From the cell containing the given text, extract its center point as [X, Y] coordinate. 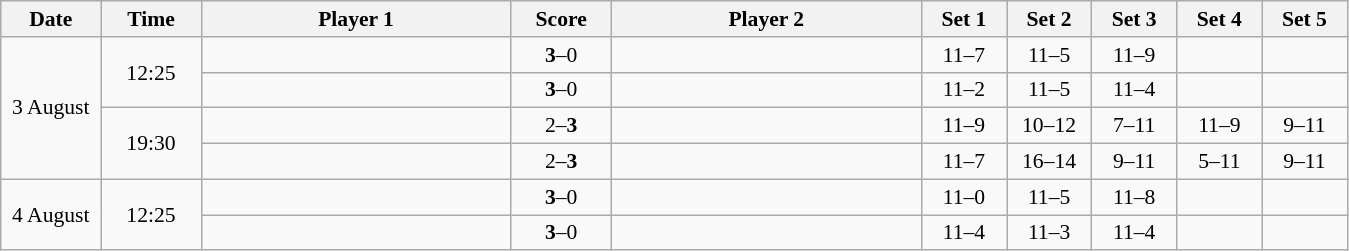
7–11 [1134, 126]
16–14 [1048, 162]
Set 2 [1048, 19]
Set 5 [1304, 19]
Date [51, 19]
11–2 [964, 90]
Set 3 [1134, 19]
Score [561, 19]
Player 1 [356, 19]
Set 4 [1220, 19]
19:30 [151, 144]
10–12 [1048, 126]
11–3 [1048, 233]
4 August [51, 214]
Player 2 [766, 19]
3 August [51, 108]
5–11 [1220, 162]
11–0 [964, 197]
Time [151, 19]
11–8 [1134, 197]
Set 1 [964, 19]
